For the text-containing cell, return its midpoint in [x, y] coordinate format. 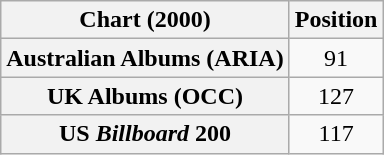
Chart (2000) [145, 20]
Position [336, 20]
91 [336, 58]
117 [336, 134]
Australian Albums (ARIA) [145, 58]
UK Albums (OCC) [145, 96]
US Billboard 200 [145, 134]
127 [336, 96]
